Return the (x, y) coordinate for the center point of the cell that contains the specified text.  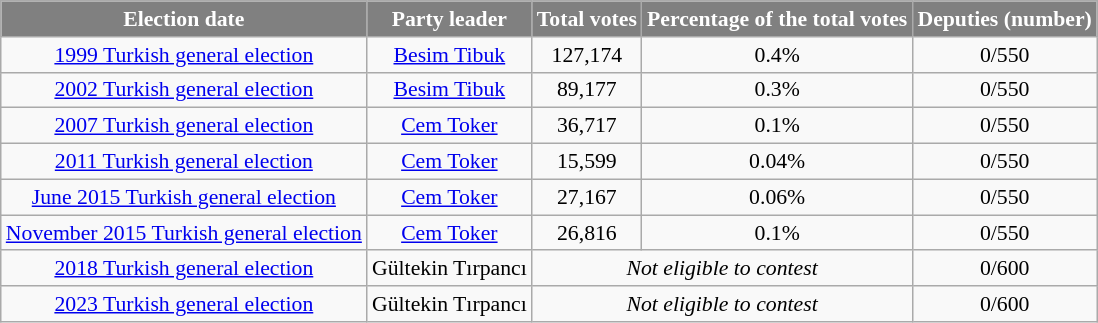
36,717 (587, 126)
Percentage of the total votes (777, 19)
15,599 (587, 162)
2007 Turkish general election (184, 126)
2011 Turkish general election (184, 162)
2002 Turkish general election (184, 91)
2023 Turkish general election (184, 305)
June 2015 Turkish general election (184, 198)
2018 Turkish general election (184, 269)
Party leader (450, 19)
Election date (184, 19)
127,174 (587, 55)
0.06% (777, 198)
Deputies (number) (1004, 19)
0.04% (777, 162)
November 2015 Turkish general election (184, 233)
26,816 (587, 233)
Total votes (587, 19)
1999 Turkish general election (184, 55)
0.4% (777, 55)
89,177 (587, 91)
0.3% (777, 91)
27,167 (587, 198)
